Pinpoint the cell where the given text exists, returning its (x, y) midpoint coordinate. 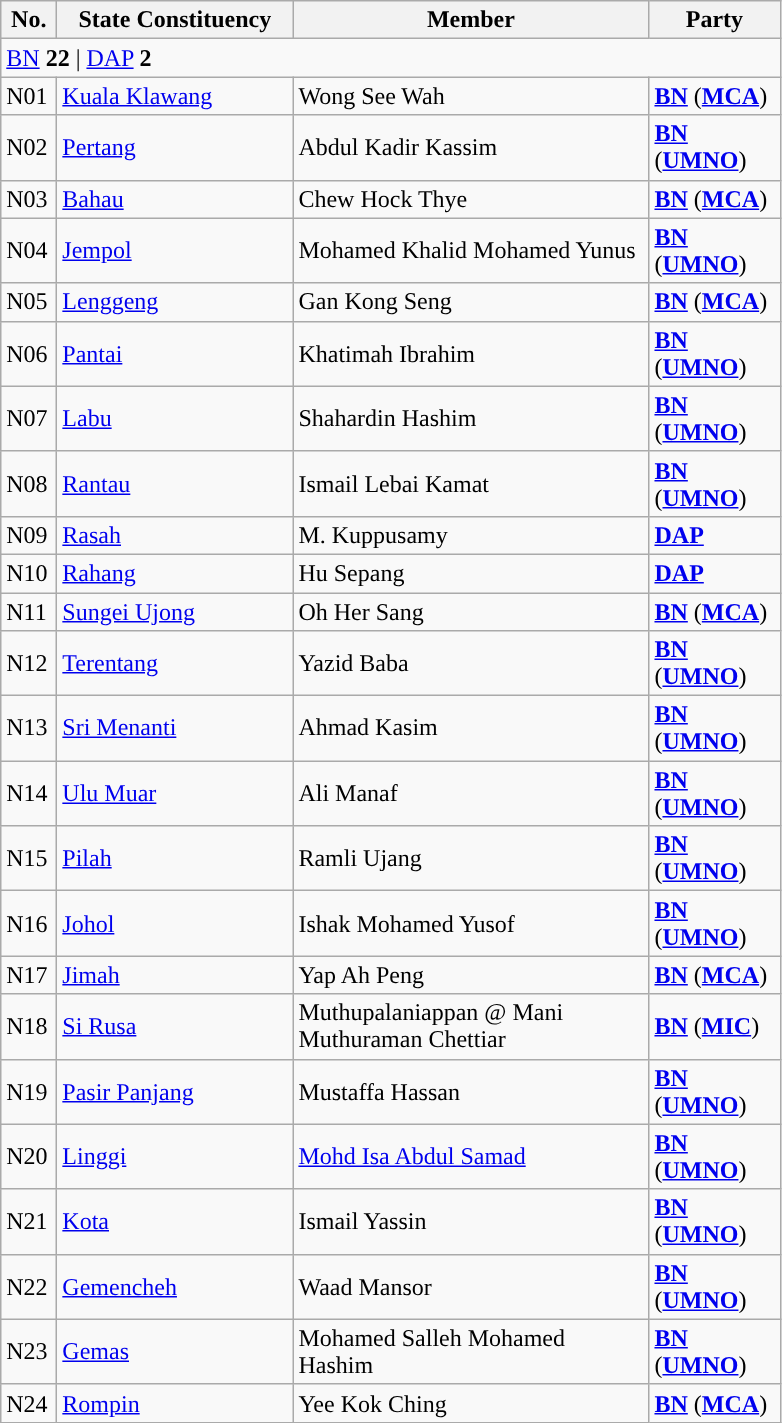
Oh Her Sang (471, 611)
Lenggeng (175, 302)
N21 (29, 1222)
Wong See Wah (471, 96)
Rahang (175, 573)
N18 (29, 1026)
N14 (29, 794)
Party (714, 20)
Yazid Baba (471, 664)
Pantai (175, 354)
Waad Mansor (471, 1286)
Hu Sepang (471, 573)
N11 (29, 611)
No. (29, 20)
Jempol (175, 250)
N16 (29, 924)
Kota (175, 1222)
Pilah (175, 858)
Pasir Panjang (175, 1092)
N07 (29, 418)
N04 (29, 250)
N03 (29, 199)
Rompin (175, 1403)
N22 (29, 1286)
Khatimah Ibrahim (471, 354)
N06 (29, 354)
N20 (29, 1156)
Ahmad Kasim (471, 728)
N09 (29, 535)
Ulu Muar (175, 794)
N19 (29, 1092)
State Constituency (175, 20)
N13 (29, 728)
Labu (175, 418)
Gemencheh (175, 1286)
N15 (29, 858)
Sungei Ujong (175, 611)
N08 (29, 484)
Muthupalaniappan @ Mani Muthuraman Chettiar (471, 1026)
Gemas (175, 1352)
N12 (29, 664)
Gan Kong Seng (471, 302)
Rantau (175, 484)
N01 (29, 96)
Jimah (175, 975)
Yee Kok Ching (471, 1403)
Shahardin Hashim (471, 418)
Johol (175, 924)
N24 (29, 1403)
Ramli Ujang (471, 858)
Mohamed Khalid Mohamed Yunus (471, 250)
Mustaffa Hassan (471, 1092)
Bahau (175, 199)
Mohamed Salleh Mohamed Hashim (471, 1352)
M. Kuppusamy (471, 535)
Ishak Mohamed Yusof (471, 924)
N02 (29, 148)
Abdul Kadir Kassim (471, 148)
Kuala Klawang (175, 96)
Mohd Isa Abdul Samad (471, 1156)
Si Rusa (175, 1026)
BN 22 | DAP 2 (390, 58)
Ali Manaf (471, 794)
Pertang (175, 148)
N05 (29, 302)
N10 (29, 573)
N23 (29, 1352)
Chew Hock Thye (471, 199)
Linggi (175, 1156)
Member (471, 20)
Ismail Yassin (471, 1222)
Yap Ah Peng (471, 975)
N17 (29, 975)
Ismail Lebai Kamat (471, 484)
BN (MIC) (714, 1026)
Terentang (175, 664)
Rasah (175, 535)
Sri Menanti (175, 728)
